Provide the (X, Y) coordinate of the cell's center where the given text is located.  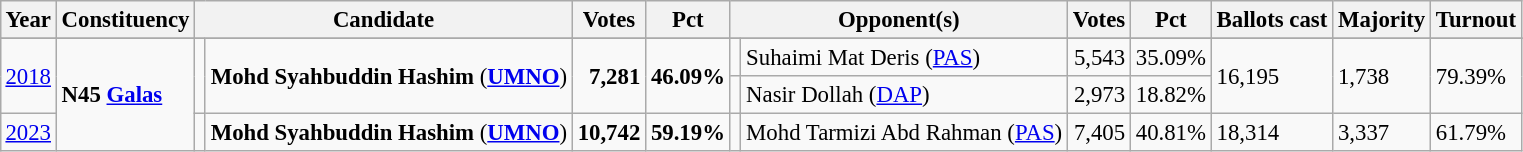
Candidate (384, 20)
40.81% (1170, 133)
16,195 (1272, 76)
2018 (28, 76)
5,543 (1100, 57)
N45 Galas (125, 94)
Nasir Dollah (DAP) (904, 95)
2023 (28, 133)
79.39% (1476, 76)
Majority (1382, 20)
2,973 (1100, 95)
59.19% (688, 133)
10,742 (608, 133)
Mohd Tarmizi Abd Rahman (PAS) (904, 133)
Turnout (1476, 20)
Year (28, 20)
Opponent(s) (898, 20)
18,314 (1272, 133)
7,405 (1100, 133)
35.09% (1170, 57)
Constituency (125, 20)
Ballots cast (1272, 20)
Suhaimi Mat Deris (PAS) (904, 57)
18.82% (1170, 95)
7,281 (608, 76)
1,738 (1382, 76)
3,337 (1382, 133)
46.09% (688, 76)
61.79% (1476, 133)
